For the text-containing cell, return its midpoint in (X, Y) coordinate format. 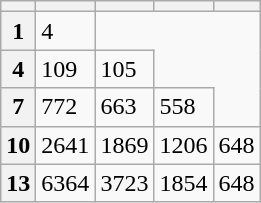
3723 (124, 183)
105 (124, 69)
109 (66, 69)
1854 (184, 183)
7 (18, 107)
772 (66, 107)
1 (18, 31)
663 (124, 107)
10 (18, 145)
558 (184, 107)
2641 (66, 145)
1869 (124, 145)
6364 (66, 183)
1206 (184, 145)
13 (18, 183)
